Output the (x, y) coordinate of the center of the cell containing the given text.  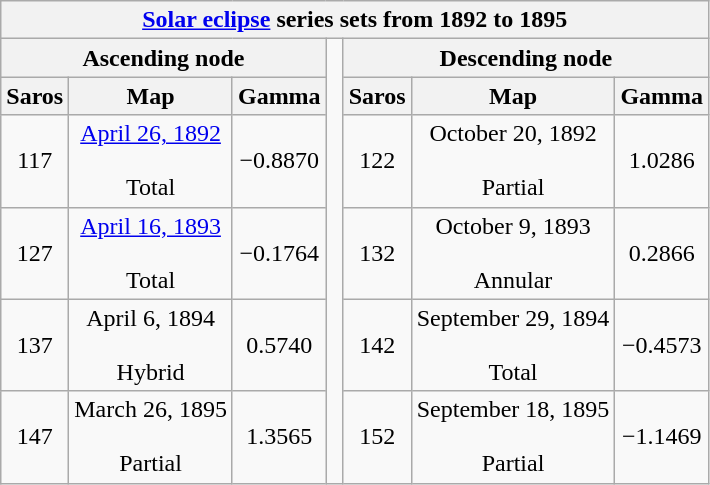
September 29, 1894Total (513, 345)
April 6, 1894Hybrid (151, 345)
117 (35, 161)
0.5740 (279, 345)
April 26, 1892Total (151, 161)
Solar eclipse series sets from 1892 to 1895 (355, 20)
September 18, 1895Partial (513, 437)
137 (35, 345)
147 (35, 437)
−0.1764 (279, 253)
0.2866 (662, 253)
142 (377, 345)
Descending node (526, 58)
April 16, 1893Total (151, 253)
March 26, 1895Partial (151, 437)
127 (35, 253)
1.0286 (662, 161)
122 (377, 161)
−0.8870 (279, 161)
132 (377, 253)
−0.4573 (662, 345)
−1.1469 (662, 437)
1.3565 (279, 437)
Ascending node (164, 58)
October 9, 1893Annular (513, 253)
152 (377, 437)
October 20, 1892Partial (513, 161)
